Return the (X, Y) coordinate for the center point of the cell that contains the specified text.  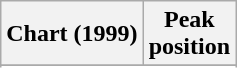
Chart (1999) (72, 34)
Peakposition (189, 34)
